Identify which cell holds the provided text, then report its [X, Y] central coordinate. 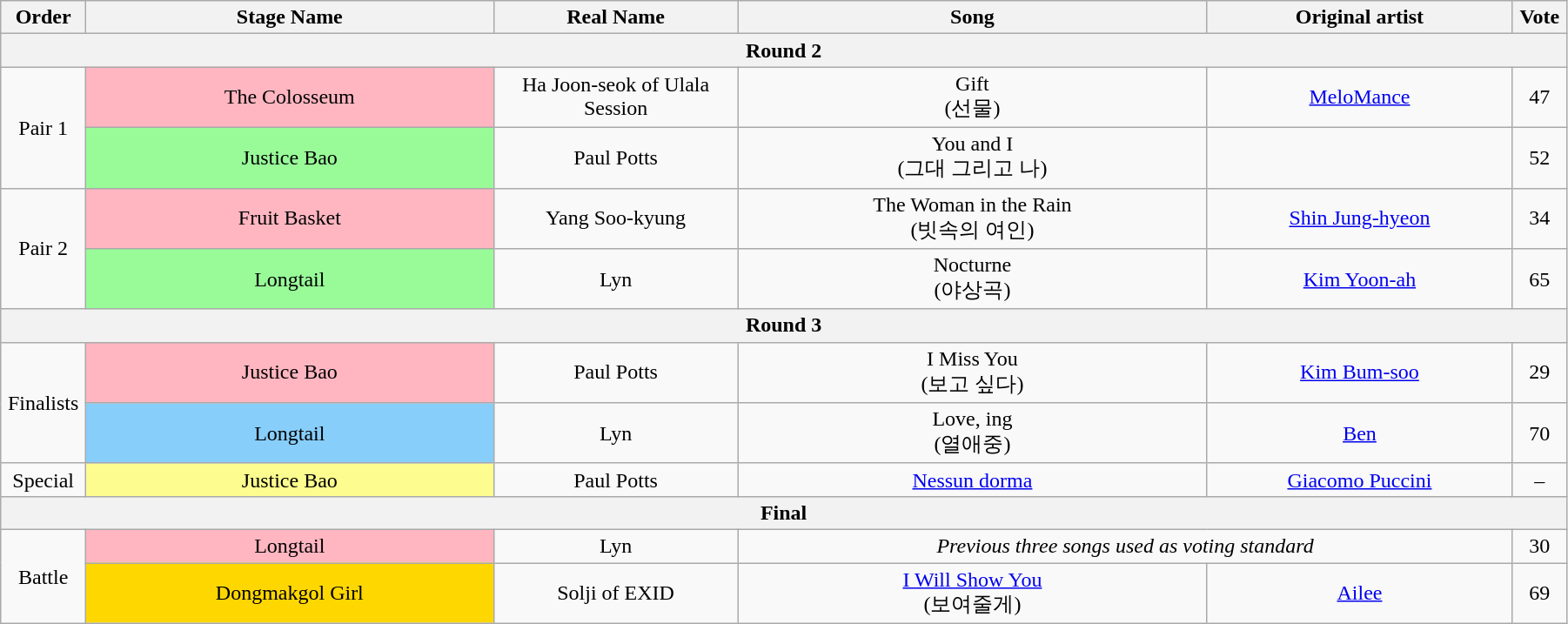
You and I(그대 그리고 나) [973, 158]
52 [1539, 158]
Order [44, 17]
Ben [1359, 433]
Song [973, 17]
Original artist [1359, 17]
30 [1539, 546]
Pair 1 [44, 127]
I Will Show You(보여줄게) [973, 593]
Giacomo Puccini [1359, 480]
Final [784, 513]
Yang Soo-kyung [616, 218]
Solji of EXID [616, 593]
47 [1539, 97]
Round 2 [784, 50]
Fruit Basket [290, 218]
Stage Name [290, 17]
The Woman in the Rain(빗속의 여인) [973, 218]
The Colosseum [290, 97]
Ha Joon-seok of Ulala Session [616, 97]
Kim Bum-soo [1359, 372]
70 [1539, 433]
Gift(선물) [973, 97]
Round 3 [784, 325]
MeloMance [1359, 97]
34 [1539, 218]
Dongmakgol Girl [290, 593]
Shin Jung-hyeon [1359, 218]
Battle [44, 576]
I Miss You(보고 싶다) [973, 372]
29 [1539, 372]
Vote [1539, 17]
– [1539, 480]
65 [1539, 279]
Real Name [616, 17]
Ailee [1359, 593]
Finalists [44, 402]
Previous three songs used as voting standard [1125, 546]
Nessun dorma [973, 480]
Nocturne(야상곡) [973, 279]
69 [1539, 593]
Kim Yoon-ah [1359, 279]
Special [44, 480]
Love, ing(열애중) [973, 433]
Pair 2 [44, 249]
